Extract the [x, y] coordinate from the center of the cell holding the provided text.  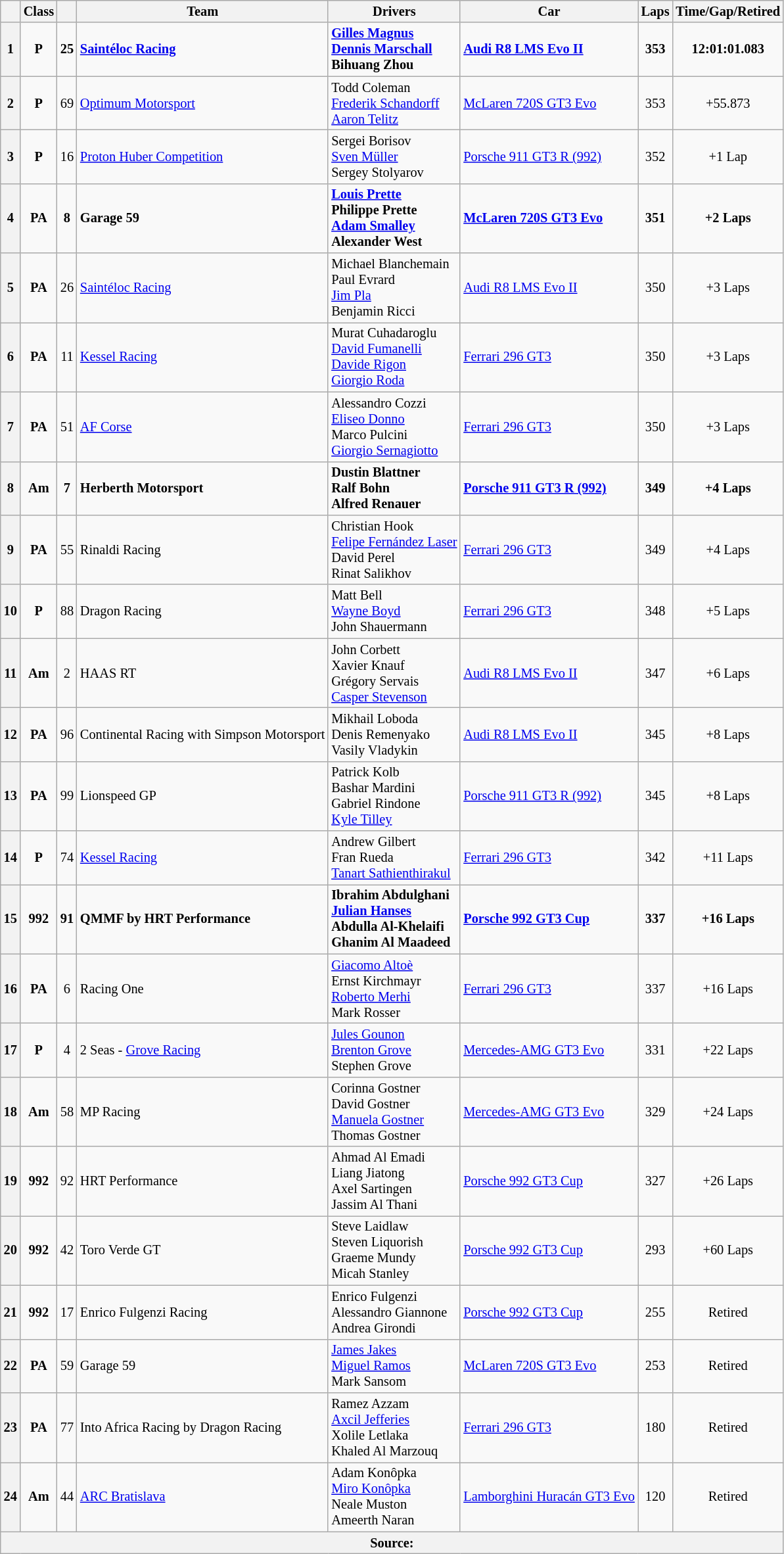
QMMF by HRT Performance [202, 919]
3 [11, 156]
255 [656, 1312]
MP Racing [202, 1112]
Louis Prette Philippe Prette Adam Smalley Alexander West [394, 218]
Car [549, 11]
293 [656, 1250]
Gilles Magnus Dennis Marschall Bihuang Zhou [394, 49]
Murat Cuhadaroglu David Fumanelli Davide Rigon Giorgio Roda [394, 357]
+5 Laps [728, 611]
331 [656, 1050]
55 [67, 550]
69 [67, 103]
Rinaldi Racing [202, 550]
180 [656, 1427]
253 [656, 1366]
Lionspeed GP [202, 796]
12 [11, 734]
Mikhail Loboda Denis Remenyako Vasily Vladykin [394, 734]
Michael Blanchemain Paul Evrard Jim Pla Benjamin Ricci [394, 288]
26 [67, 288]
+1 Lap [728, 156]
9 [11, 550]
Drivers [394, 11]
10 [11, 611]
42 [67, 1250]
Andrew Gilbert Fran Rueda Tanart Sathienthirakul [394, 858]
Matt Bell Wayne Boyd John Shauermann [394, 611]
Time/Gap/Retired [728, 11]
327 [656, 1181]
348 [656, 611]
Optimum Motorsport [202, 103]
120 [656, 1497]
Ahmad Al Emadi Liang Jiatong Axel Sartingen Jassim Al Thani [394, 1181]
Enrico Fulgenzi Alessandro Giannone Andrea Girondi [394, 1312]
347 [656, 673]
91 [67, 919]
Team [202, 11]
Enrico Fulgenzi Racing [202, 1312]
13 [11, 796]
+22 Laps [728, 1050]
92 [67, 1181]
+11 Laps [728, 858]
Steve Laidlaw Steven Liquorish Graeme Mundy Micah Stanley [394, 1250]
Dustin Blattner Ralf Bohn Alfred Renauer [394, 488]
Jules Gounon Brenton Grove Stephen Grove [394, 1050]
99 [67, 796]
59 [67, 1366]
44 [67, 1497]
74 [67, 858]
ARC Bratislava [202, 1497]
25 [67, 49]
James Jakes Miguel Ramos Mark Sansom [394, 1366]
Source: [392, 1543]
20 [11, 1250]
1 [11, 49]
Sergei Borisov Sven Müller Sergey Stolyarov [394, 156]
Herberth Motorsport [202, 488]
329 [656, 1112]
Toro Verde GT [202, 1250]
Proton Huber Competition [202, 156]
Ramez Azzam Axcil Jefferies Xolile Letlaka Khaled Al Marzouq [394, 1427]
96 [67, 734]
Dragon Racing [202, 611]
+6 Laps [728, 673]
2 Seas - Grove Racing [202, 1050]
Adam Konôpka Miro Konôpka Neale Muston Ameerth Naran [394, 1497]
5 [11, 288]
Into Africa Racing by Dragon Racing [202, 1427]
+2 Laps [728, 218]
Patrick Kolb Bashar Mardini Gabriel Rindone Kyle Tilley [394, 796]
Continental Racing with Simpson Motorsport [202, 734]
18 [11, 1112]
24 [11, 1497]
HRT Performance [202, 1181]
+26 Laps [728, 1181]
14 [11, 858]
John Corbett Xavier Knauf Grégory Servais Casper Stevenson [394, 673]
Class [39, 11]
Ibrahim Abdulghani Julian Hanses Abdulla Al-Khelaifi Ghanim Al Maadeed [394, 919]
351 [656, 218]
Alessandro Cozzi Eliseo Donno Marco Pulcini Giorgio Sernagiotto [394, 427]
51 [67, 427]
Giacomo Altoè Ernst Kirchmayr Roberto Merhi Mark Rosser [394, 989]
Laps [656, 11]
15 [11, 919]
Christian Hook Felipe Fernández Laser David Perel Rinat Salikhov [394, 550]
+55.873 [728, 103]
88 [67, 611]
19 [11, 1181]
HAAS RT [202, 673]
12:01:01.083 [728, 49]
342 [656, 858]
Racing One [202, 989]
Lamborghini Huracán GT3 Evo [549, 1497]
Corinna Gostner David Gostner Manuela Gostner Thomas Gostner [394, 1112]
352 [656, 156]
22 [11, 1366]
21 [11, 1312]
77 [67, 1427]
+60 Laps [728, 1250]
Todd Coleman Frederik Schandorff Aaron Telitz [394, 103]
58 [67, 1112]
+24 Laps [728, 1112]
23 [11, 1427]
AF Corse [202, 427]
